Identify which cell holds the provided text, then report its (X, Y) central coordinate. 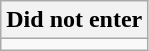
Did not enter (74, 20)
